For the text-containing cell, return its midpoint in [x, y] coordinate format. 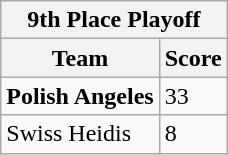
9th Place Playoff [114, 20]
Polish Angeles [80, 96]
Score [193, 58]
Team [80, 58]
Swiss Heidis [80, 134]
33 [193, 96]
8 [193, 134]
